Determine the (x, y) coordinate at the center of the cell enclosing the given text.  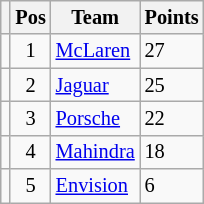
Envision (96, 186)
27 (172, 51)
Jaguar (96, 85)
Pos (30, 17)
25 (172, 85)
6 (172, 186)
Mahindra (96, 152)
22 (172, 118)
5 (30, 186)
Porsche (96, 118)
18 (172, 152)
Team (96, 17)
McLaren (96, 51)
4 (30, 152)
2 (30, 85)
1 (30, 51)
Points (172, 17)
3 (30, 118)
